Return [X, Y] of the center of cell containing provided text 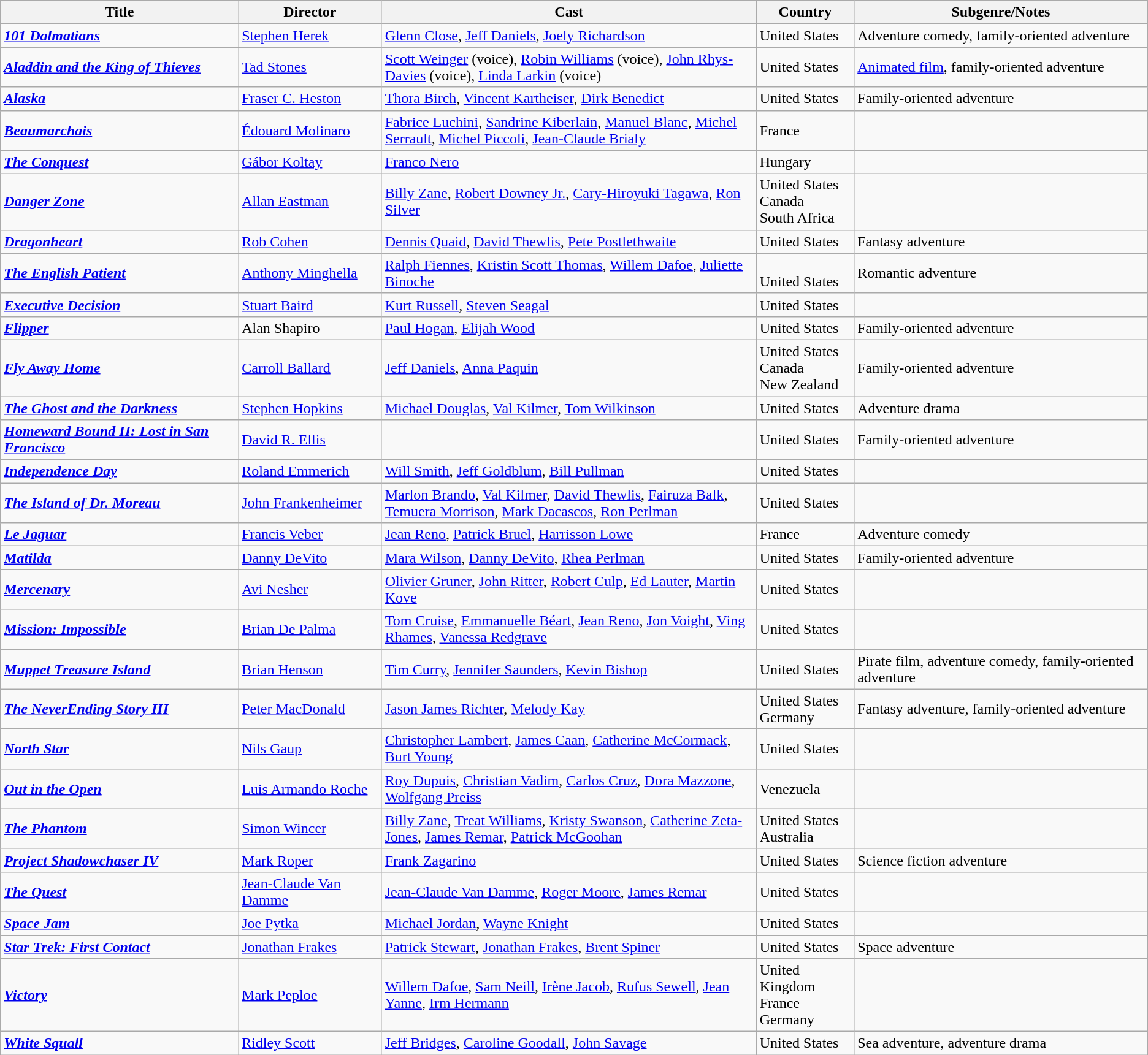
United StatesCanadaNew Zealand [805, 368]
Aladdin and the King of Thieves [120, 67]
Roland Emmerich [310, 471]
Space adventure [1001, 947]
Danger Zone [120, 202]
Flipper [120, 328]
Carroll Ballard [310, 368]
Fabrice Luchini, Sandrine Kiberlain, Manuel Blanc, Michel Serrault, Michel Piccoli, Jean-Claude Brialy [569, 130]
Executive Decision [120, 305]
Space Jam [120, 923]
Mark Roper [310, 860]
North Star [120, 749]
Avi Nesher [310, 590]
Romantic adventure [1001, 273]
David R. Ellis [310, 440]
The Ghost and the Darkness [120, 408]
Michael Jordan, Wayne Knight [569, 923]
Stephen Herek [310, 36]
Michael Douglas, Val Kilmer, Tom Wilkinson [569, 408]
United StatesAustralia [805, 829]
Anthony Minghella [310, 273]
Simon Wincer [310, 829]
Allan Eastman [310, 202]
Paul Hogan, Elijah Wood [569, 328]
Rob Cohen [310, 242]
The NeverEnding Story III [120, 709]
Brian De Palma [310, 629]
Mission: Impossible [120, 629]
John Frankenheimer [310, 503]
Stephen Hopkins [310, 408]
Director [310, 12]
Jean Reno, Patrick Bruel, Harrisson Lowe [569, 535]
Frank Zagarino [569, 860]
Independence Day [120, 471]
Jonathan Frakes [310, 947]
Cast [569, 12]
Adventure comedy, family-oriented adventure [1001, 36]
Jeff Bridges, Caroline Goodall, John Savage [569, 1043]
Muppet Treasure Island [120, 669]
Matilda [120, 558]
Subgenre/Notes [1001, 12]
Victory [120, 996]
Dragonheart [120, 242]
Édouard Molinaro [310, 130]
Brian Henson [310, 669]
Adventure comedy [1001, 535]
Jason James Richter, Melody Kay [569, 709]
Will Smith, Jeff Goldblum, Bill Pullman [569, 471]
Christopher Lambert, James Caan, Catherine McCormack, Burt Young [569, 749]
Animated film, family-oriented adventure [1001, 67]
United StatesCanadaSouth Africa [805, 202]
Gábor Koltay [310, 162]
Dennis Quaid, David Thewlis, Pete Postlethwaite [569, 242]
Billy Zane, Treat Williams, Kristy Swanson, Catherine Zeta-Jones, James Remar, Patrick McGoohan [569, 829]
Sea adventure, adventure drama [1001, 1043]
Olivier Gruner, John Ritter, Robert Culp, Ed Lauter, Martin Kove [569, 590]
Le Jaguar [120, 535]
Project Shadowchaser IV [120, 860]
Fraser C. Heston [310, 99]
Willem Dafoe, Sam Neill, Irène Jacob, Rufus Sewell, Jean Yanne, Irm Hermann [569, 996]
Title [120, 12]
Ridley Scott [310, 1043]
Joe Pytka [310, 923]
Star Trek: First Contact [120, 947]
Fly Away Home [120, 368]
Hungary [805, 162]
Peter MacDonald [310, 709]
The Phantom [120, 829]
White Squall [120, 1043]
Scott Weinger (voice), Robin Williams (voice), John Rhys-Davies (voice), Linda Larkin (voice) [569, 67]
United KingdomFranceGermany [805, 996]
Tad Stones [310, 67]
Fantasy adventure, family-oriented adventure [1001, 709]
Francis Veber [310, 535]
Tom Cruise, Emmanuelle Béart, Jean Reno, Jon Voight, Ving Rhames, Vanessa Redgrave [569, 629]
The Conquest [120, 162]
Ralph Fiennes, Kristin Scott Thomas, Willem Dafoe, Juliette Binoche [569, 273]
Franco Nero [569, 162]
Marlon Brando, Val Kilmer, David Thewlis, Fairuza Balk, Temuera Morrison, Mark Dacascos, Ron Perlman [569, 503]
Jean-Claude Van Damme [310, 891]
Thora Birch, Vincent Kartheiser, Dirk Benedict [569, 99]
Homeward Bound II: Lost in San Francisco [120, 440]
Tim Curry, Jennifer Saunders, Kevin Bishop [569, 669]
Patrick Stewart, Jonathan Frakes, Brent Spiner [569, 947]
Out in the Open [120, 788]
101 Dalmatians [120, 36]
Mara Wilson, Danny DeVito, Rhea Perlman [569, 558]
The Island of Dr. Moreau [120, 503]
Fantasy adventure [1001, 242]
United StatesGermany [805, 709]
Country [805, 12]
Nils Gaup [310, 749]
Roy Dupuis, Christian Vadim, Carlos Cruz, Dora Mazzone, Wolfgang Preiss [569, 788]
Danny DeVito [310, 558]
The English Patient [120, 273]
The Quest [120, 891]
Billy Zane, Robert Downey Jr., Cary-Hiroyuki Tagawa, Ron Silver [569, 202]
Kurt Russell, Steven Seagal [569, 305]
Glenn Close, Jeff Daniels, Joely Richardson [569, 36]
Venezuela [805, 788]
Alan Shapiro [310, 328]
Alaska [120, 99]
Beaumarchais [120, 130]
Jean-Claude Van Damme, Roger Moore, James Remar [569, 891]
Science fiction adventure [1001, 860]
Mark Peploe [310, 996]
Luis Armando Roche [310, 788]
Adventure drama [1001, 408]
Mercenary [120, 590]
Pirate film, adventure comedy, family-oriented adventure [1001, 669]
Stuart Baird [310, 305]
Jeff Daniels, Anna Paquin [569, 368]
